Locate the cell with the specified text and output its [X, Y] center coordinate. 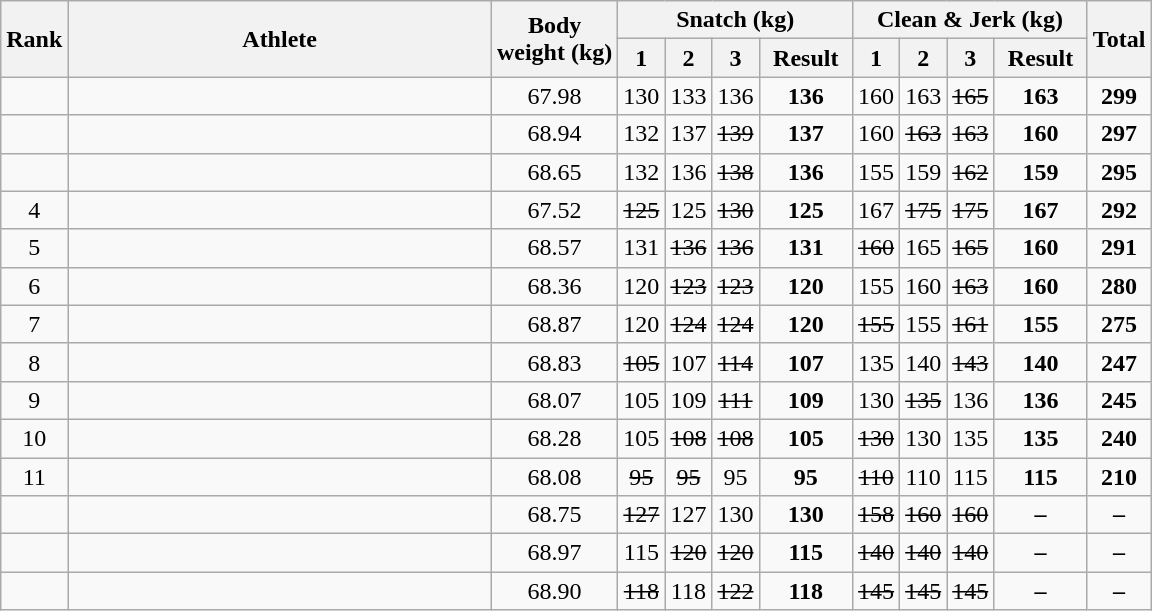
Snatch (kg) [736, 20]
291 [1119, 248]
Rank [34, 39]
Total [1119, 39]
68.90 [554, 591]
68.87 [554, 324]
68.65 [554, 172]
292 [1119, 210]
68.08 [554, 477]
210 [1119, 477]
133 [688, 96]
5 [34, 248]
138 [736, 172]
161 [970, 324]
299 [1119, 96]
68.57 [554, 248]
139 [736, 134]
240 [1119, 438]
68.97 [554, 553]
Athlete [280, 39]
295 [1119, 172]
111 [736, 400]
275 [1119, 324]
68.36 [554, 286]
68.07 [554, 400]
143 [970, 362]
158 [876, 515]
68.75 [554, 515]
Bodyweight (kg) [554, 39]
8 [34, 362]
67.98 [554, 96]
114 [736, 362]
247 [1119, 362]
68.83 [554, 362]
9 [34, 400]
Clean & Jerk (kg) [970, 20]
6 [34, 286]
68.94 [554, 134]
68.28 [554, 438]
162 [970, 172]
10 [34, 438]
122 [736, 591]
245 [1119, 400]
4 [34, 210]
67.52 [554, 210]
7 [34, 324]
280 [1119, 286]
297 [1119, 134]
11 [34, 477]
